Provide the [x, y] coordinate of the cell's center where the given text is located.  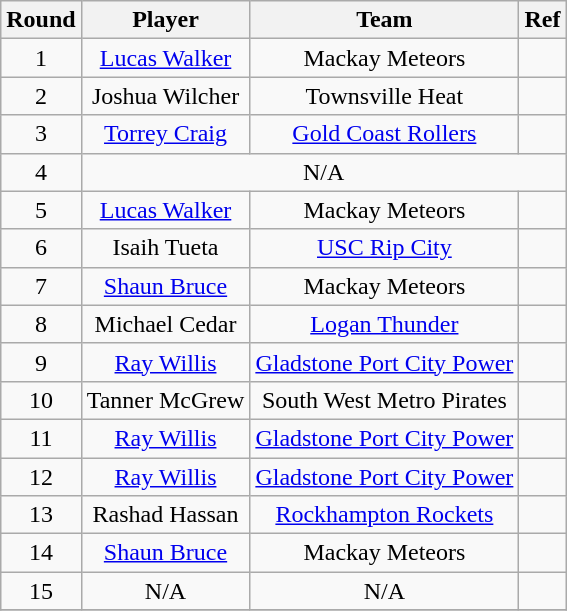
Isaih Tueta [166, 248]
13 [41, 515]
Team [384, 20]
Tanner McGrew [166, 400]
South West Metro Pirates [384, 400]
9 [41, 362]
Michael Cedar [166, 324]
5 [41, 210]
Player [166, 20]
Townsville Heat [384, 96]
Joshua Wilcher [166, 96]
12 [41, 477]
2 [41, 96]
3 [41, 134]
8 [41, 324]
Ref [542, 20]
Round [41, 20]
Rashad Hassan [166, 515]
6 [41, 248]
Rockhampton Rockets [384, 515]
Gold Coast Rollers [384, 134]
11 [41, 438]
4 [41, 172]
7 [41, 286]
15 [41, 591]
10 [41, 400]
USC Rip City [384, 248]
14 [41, 553]
Torrey Craig [166, 134]
1 [41, 58]
Logan Thunder [384, 324]
